From the cell containing the given text, extract its center point as (x, y) coordinate. 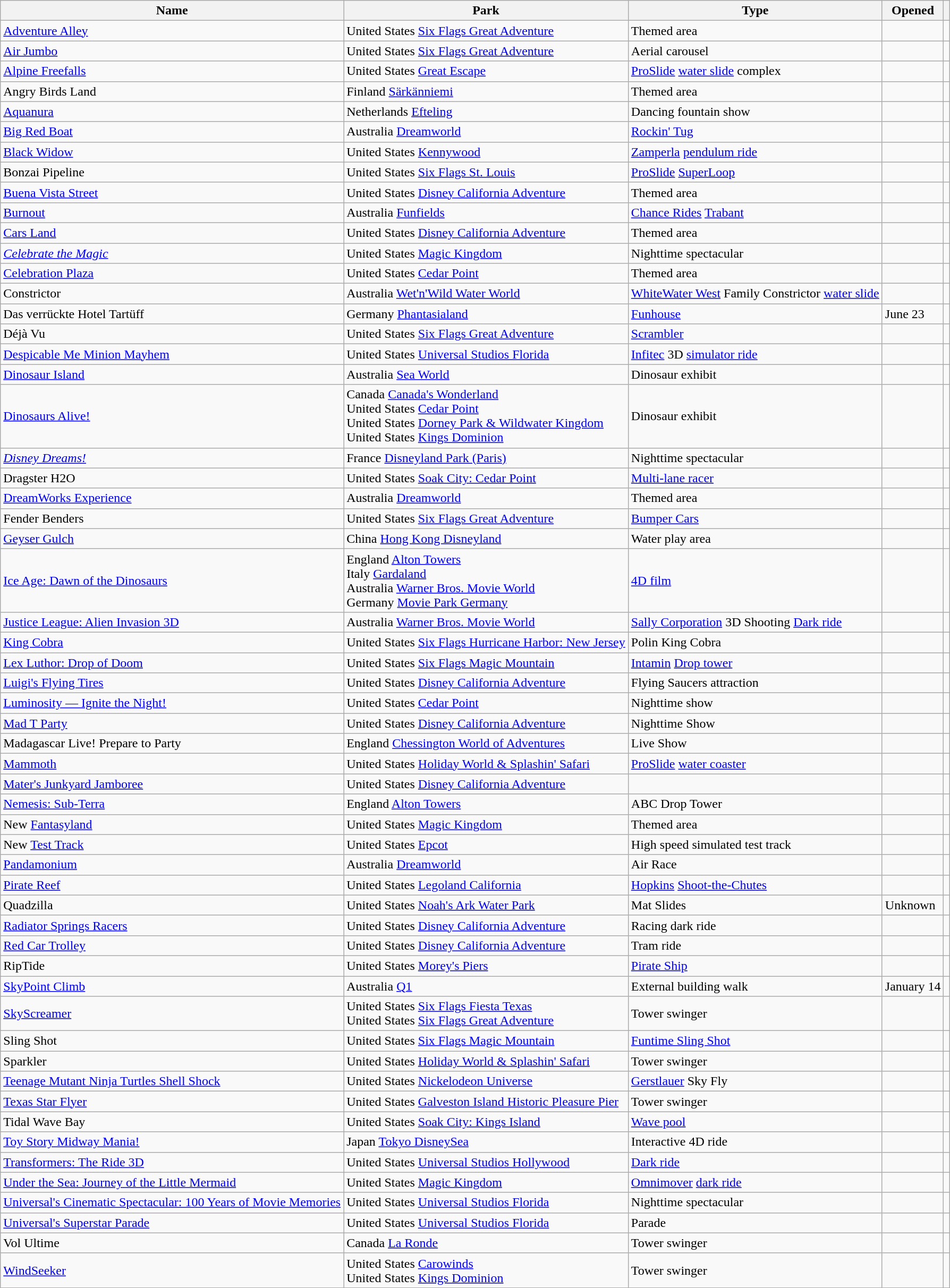
Scrambler (755, 334)
United States Six Flags Hurricane Harbor: New Jersey (486, 642)
SkyScreamer (172, 1013)
United States Great Escape (486, 71)
Toy Story Midway Mania! (172, 1142)
Live Show (755, 744)
Madagascar Live! Prepare to Party (172, 744)
United States Legoland California (486, 885)
Vol Ultime (172, 1243)
Das verrückte Hotel Tartüff (172, 314)
Australia Warner Bros. Movie World (486, 622)
King Cobra (172, 642)
Wave pool (755, 1122)
Nighttime show (755, 703)
Luminosity — Ignite the Night! (172, 703)
Japan Tokyo DisneySea (486, 1142)
Racing dark ride (755, 925)
Name (172, 11)
Type (755, 11)
Under the Sea: Journey of the Little Mermaid (172, 1182)
High speed simulated test track (755, 845)
Finland Särkänniemi (486, 91)
Parade (755, 1223)
WhiteWater West Family Constrictor water slide (755, 294)
Tidal Wave Bay (172, 1122)
Germany Phantasialand (486, 314)
Sling Shot (172, 1041)
Alpine Freefalls (172, 71)
Dragster H2O (172, 478)
RipTide (172, 966)
SkyPoint Climb (172, 986)
Funhouse (755, 314)
Angry Birds Land (172, 91)
Aerial carousel (755, 51)
Bumper Cars (755, 518)
Adventure Alley (172, 31)
United States Soak City: Cedar Point (486, 478)
ProSlide SuperLoop (755, 172)
Cars Land (172, 233)
Air Race (755, 865)
Omnimover dark ride (755, 1182)
Multi-lane racer (755, 478)
Pirate Reef (172, 885)
Quadzilla (172, 905)
Pandamonium (172, 865)
England Alton Towers (486, 804)
Unknown (913, 905)
Disney Dreams! (172, 458)
United States Universal Studios Hollywood (486, 1162)
Transformers: The Ride 3D (172, 1162)
Interactive 4D ride (755, 1142)
Water play area (755, 539)
Dinosaurs Alive! (172, 416)
Funtime Sling Shot (755, 1041)
New Fantasyland (172, 824)
Texas Star Flyer (172, 1102)
Constrictor (172, 294)
Fender Benders (172, 518)
France Disneyland Park (Paris) (486, 458)
Déjà Vu (172, 334)
External building walk (755, 986)
United States Six Flags Fiesta TexasUnited States Six Flags Great Adventure (486, 1013)
Tram ride (755, 945)
United States Nickelodeon Universe (486, 1081)
Teenage Mutant Ninja Turtles Shell Shock (172, 1081)
Nemesis: Sub-Terra (172, 804)
Sally Corporation 3D Shooting Dark ride (755, 622)
United States Kennywood (486, 152)
Mater's Junkyard Jamboree (172, 784)
Dinosaur Island (172, 374)
Australia Funfields (486, 212)
Chance Rides Trabant (755, 212)
Canada Canada's WonderlandUnited States Cedar PointUnited States Dorney Park & Wildwater KingdomUnited States Kings Dominion (486, 416)
Lex Luthor: Drop of Doom (172, 662)
Netherlands Efteling (486, 112)
Hopkins Shoot-the-Chutes (755, 885)
Bonzai Pipeline (172, 172)
Geyser Gulch (172, 539)
Celebrate the Magic (172, 253)
Universal's Cinematic Spectacular: 100 Years of Movie Memories (172, 1202)
Celebration Plaza (172, 274)
Opened (913, 11)
WindSeeker (172, 1270)
Dancing fountain show (755, 112)
China Hong Kong Disneyland (486, 539)
United States Epcot (486, 845)
Mad T Party (172, 723)
Nighttime Show (755, 723)
January 14 (913, 986)
DreamWorks Experience (172, 498)
ProSlide water slide complex (755, 71)
Rockin' Tug (755, 132)
Justice League: Alien Invasion 3D (172, 622)
Big Red Boat (172, 132)
Intamin Drop tower (755, 662)
Despicable Me Minion Mayhem (172, 354)
Pirate Ship (755, 966)
United States Noah's Ark Water Park (486, 905)
United States Soak City: Kings Island (486, 1122)
Black Widow (172, 152)
4D film (755, 580)
Park (486, 11)
Gerstlauer Sky Fly (755, 1081)
England Chessington World of Adventures (486, 744)
Universal's Superstar Parade (172, 1223)
United States Morey's Piers (486, 966)
Aquanura (172, 112)
Infitec 3D simulator ride (755, 354)
Canada La Ronde (486, 1243)
United States CarowindsUnited States Kings Dominion (486, 1270)
Polin King Cobra (755, 642)
Sparkler (172, 1061)
Mat Slides (755, 905)
New Test Track (172, 845)
United States Galveston Island Historic Pleasure Pier (486, 1102)
Ice Age: Dawn of the Dinosaurs (172, 580)
Air Jumbo (172, 51)
Buena Vista Street (172, 192)
Red Car Trolley (172, 945)
Mammoth (172, 764)
Dark ride (755, 1162)
United States Six Flags St. Louis (486, 172)
Australia Sea World (486, 374)
Burnout (172, 212)
Flying Saucers attraction (755, 683)
ProSlide water coaster (755, 764)
Radiator Springs Racers (172, 925)
June 23 (913, 314)
England Alton TowersItaly GardalandAustralia Warner Bros. Movie WorldGermany Movie Park Germany (486, 580)
Zamperla pendulum ride (755, 152)
Australia Q1 (486, 986)
Australia Wet'n'Wild Water World (486, 294)
Luigi's Flying Tires (172, 683)
ABC Drop Tower (755, 804)
